Return [X, Y] of the center of cell containing provided text 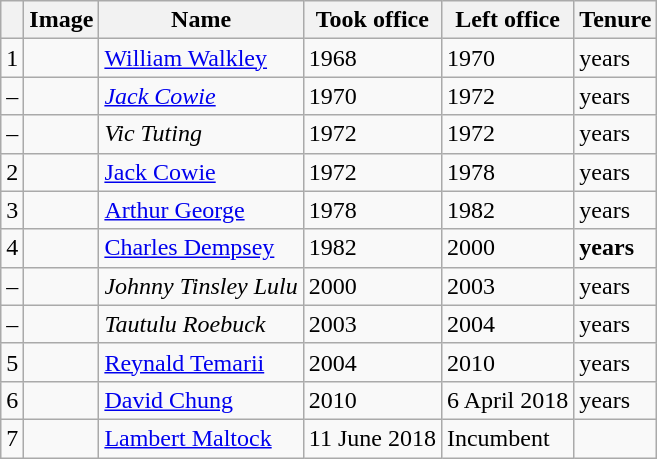
Name [201, 20]
2 [12, 172]
Reynald Temarii [201, 362]
1968 [372, 58]
5 [12, 362]
4 [12, 248]
6 April 2018 [507, 400]
Tenure [616, 20]
Lambert Maltock [201, 438]
6 [12, 400]
Vic Tuting [201, 134]
11 June 2018 [372, 438]
3 [12, 210]
1 [12, 58]
David Chung [201, 400]
Tautulu Roebuck [201, 324]
William Walkley [201, 58]
Johnny Tinsley Lulu [201, 286]
7 [12, 438]
Arthur George [201, 210]
Left office [507, 20]
Charles Dempsey [201, 248]
Incumbent [507, 438]
Took office [372, 20]
Image [62, 20]
